Extract the [X, Y] coordinate from the center of the cell holding the provided text.  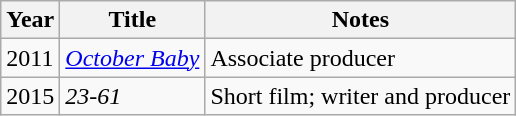
23-61 [132, 96]
Notes [360, 20]
Title [132, 20]
2015 [30, 96]
Associate producer [360, 58]
Short film; writer and producer [360, 96]
2011 [30, 58]
October Baby [132, 58]
Year [30, 20]
